Detect which cell encompasses the target text, then output its (x, y) center coordinate. 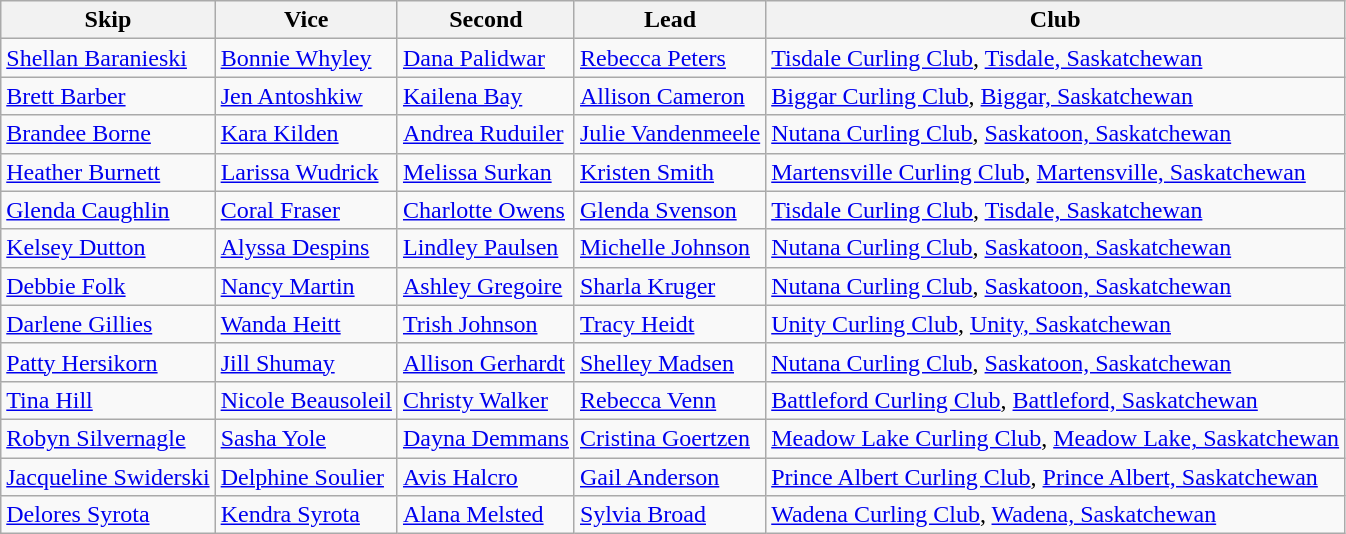
Melissa Surkan (486, 172)
Charlotte Owens (486, 210)
Glenda Svenson (670, 210)
Kelsey Dutton (108, 248)
Shellan Baranieski (108, 58)
Meadow Lake Curling Club, Meadow Lake, Saskatchewan (1056, 438)
Kara Kilden (306, 134)
Sharla Kruger (670, 286)
Rebecca Peters (670, 58)
Delphine Soulier (306, 477)
Trish Johnson (486, 324)
Dana Palidwar (486, 58)
Debbie Folk (108, 286)
Jacqueline Swiderski (108, 477)
Kendra Syrota (306, 515)
Patty Hersikorn (108, 362)
Prince Albert Curling Club, Prince Albert, Saskatchewan (1056, 477)
Jill Shumay (306, 362)
Alyssa Despins (306, 248)
Kailena Bay (486, 96)
Shelley Madsen (670, 362)
Martensville Curling Club, Martensville, Saskatchewan (1056, 172)
Robyn Silvernagle (108, 438)
Unity Curling Club, Unity, Saskatchewan (1056, 324)
Heather Burnett (108, 172)
Kristen Smith (670, 172)
Glenda Caughlin (108, 210)
Allison Cameron (670, 96)
Vice (306, 20)
Wanda Heitt (306, 324)
Nancy Martin (306, 286)
Tracy Heidt (670, 324)
Brett Barber (108, 96)
Dayna Demmans (486, 438)
Coral Fraser (306, 210)
Larissa Wudrick (306, 172)
Skip (108, 20)
Battleford Curling Club, Battleford, Saskatchewan (1056, 400)
Lindley Paulsen (486, 248)
Wadena Curling Club, Wadena, Saskatchewan (1056, 515)
Brandee Borne (108, 134)
Andrea Ruduiler (486, 134)
Club (1056, 20)
Bonnie Whyley (306, 58)
Alana Melsted (486, 515)
Sasha Yole (306, 438)
Biggar Curling Club, Biggar, Saskatchewan (1056, 96)
Gail Anderson (670, 477)
Lead (670, 20)
Cristina Goertzen (670, 438)
Ashley Gregoire (486, 286)
Delores Syrota (108, 515)
Avis Halcro (486, 477)
Nicole Beausoleil (306, 400)
Julie Vandenmeele (670, 134)
Tina Hill (108, 400)
Christy Walker (486, 400)
Allison Gerhardt (486, 362)
Jen Antoshkiw (306, 96)
Rebecca Venn (670, 400)
Sylvia Broad (670, 515)
Darlene Gillies (108, 324)
Second (486, 20)
Michelle Johnson (670, 248)
